Detect which cell encompasses the target text, then output its (X, Y) center coordinate. 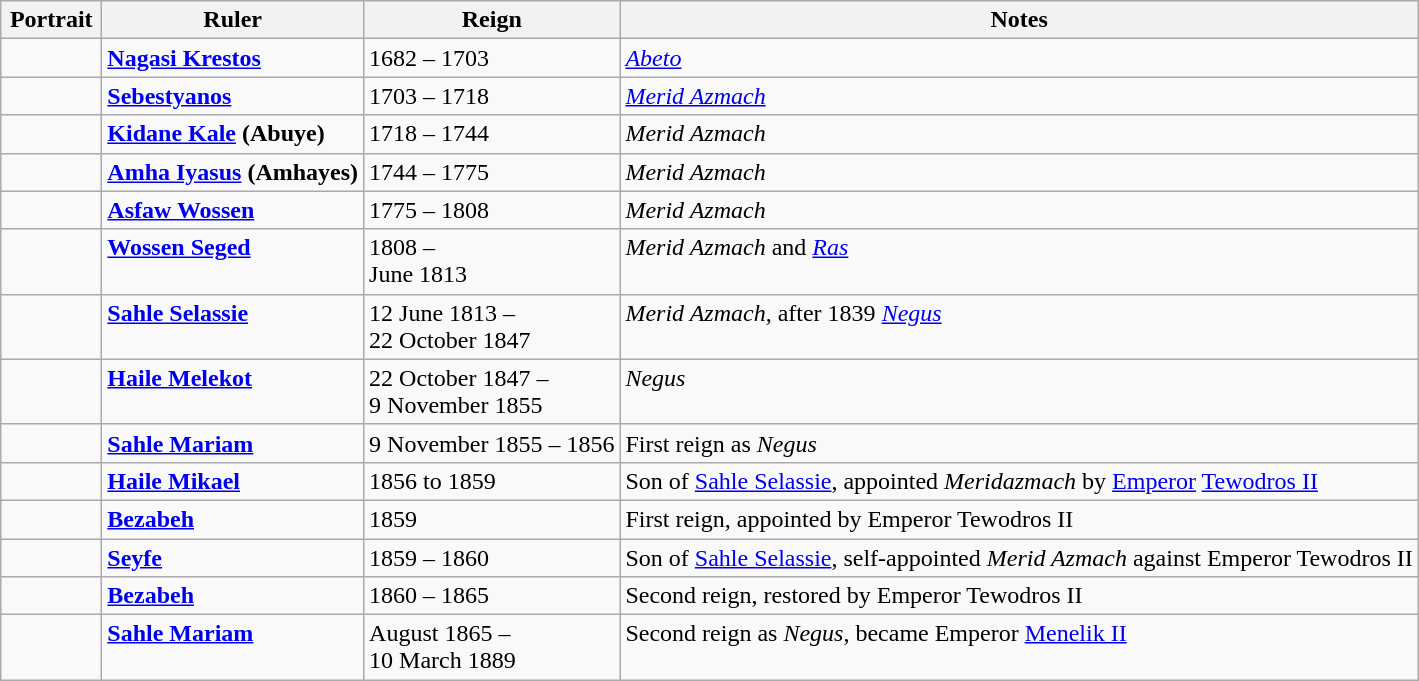
Abeto (1019, 58)
First reign, appointed by Emperor Tewodros II (1019, 519)
1859 – 1860 (492, 557)
Merid Azmach, after 1839 Negus (1019, 326)
First reign as Negus (1019, 443)
Sebestyanos (233, 96)
1860 – 1865 (492, 596)
1859 (492, 519)
1856 to 1859 (492, 481)
Sahle Selassie (233, 326)
Son of Sahle Selassie, self-appointed Merid Azmach against Emperor Tewodros II (1019, 557)
Amha Iyasus (Amhayes) (233, 172)
12 June 1813 –22 October 1847 (492, 326)
1775 – 1808 (492, 210)
1703 – 1718 (492, 96)
Asfaw Wossen (233, 210)
Wossen Seged (233, 262)
Portrait (52, 20)
Nagasi Krestos (233, 58)
Second reign as Negus, became Emperor Menelik II (1019, 648)
22 October 1847 –9 November 1855 (492, 392)
1718 – 1744 (492, 134)
Kidane Kale (Abuye) (233, 134)
1682 – 1703 (492, 58)
9 November 1855 – 1856 (492, 443)
1808 –June 1813 (492, 262)
Seyfe (233, 557)
Negus (1019, 392)
Haile Mikael (233, 481)
Son of Sahle Selassie, appointed Meridazmach by Emperor Tewodros II (1019, 481)
Notes (1019, 20)
Haile Melekot (233, 392)
Reign (492, 20)
Merid Azmach and Ras (1019, 262)
Ruler (233, 20)
Second reign, restored by Emperor Tewodros II (1019, 596)
August 1865 – 10 March 1889 (492, 648)
1744 – 1775 (492, 172)
